Scan for the cell matching the given text and deliver its [X, Y] coordinate at center. 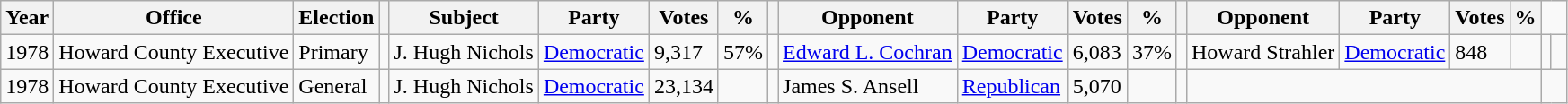
Election [336, 18]
848 [1480, 52]
37% [1152, 52]
5,070 [1097, 86]
James S. Ansell [868, 86]
23,134 [683, 86]
6,083 [1097, 52]
Edward L. Cochran [868, 52]
Primary [336, 52]
Subject [464, 18]
Office [174, 18]
Year [27, 18]
Republican [1012, 86]
Howard Strahler [1262, 52]
9,317 [683, 52]
General [336, 86]
57% [742, 52]
